Scan for the cell matching the given text and deliver its (x, y) coordinate at center. 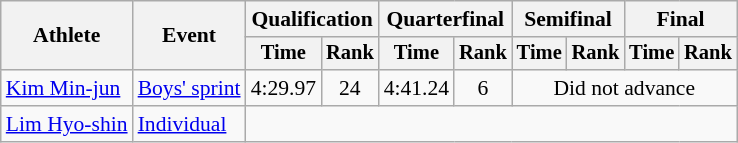
6 (483, 88)
Final (680, 19)
Semifinal (568, 19)
Quarterfinal (446, 19)
24 (350, 88)
Boys' sprint (190, 88)
Kim Min-jun (67, 88)
4:41.24 (416, 88)
Did not advance (624, 88)
Individual (190, 124)
Qualification (312, 19)
Athlete (67, 36)
Event (190, 36)
4:29.97 (284, 88)
Lim Hyo-shin (67, 124)
